For the text-containing cell, return its midpoint in (x, y) coordinate format. 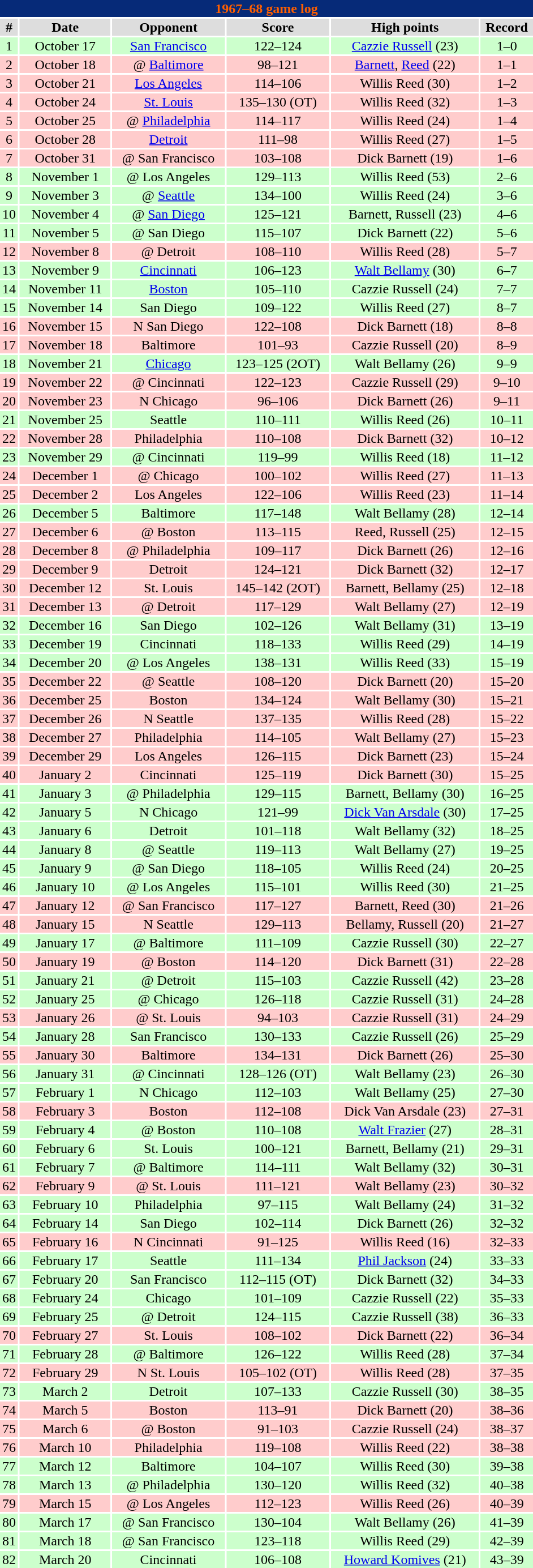
15–22 (507, 719)
December 6 (65, 532)
December 19 (65, 644)
Barnett, Reed (22) (405, 65)
111–109 (278, 943)
25–29 (507, 1036)
55 (9, 1055)
28–31 (507, 1130)
100–102 (278, 476)
Opponent (168, 27)
February 6 (65, 1148)
2 (9, 65)
Barnett, Bellamy (21) (405, 1148)
February 1 (65, 1092)
39 (9, 756)
130–104 (278, 1522)
Cazzie Russell (29) (405, 382)
January 31 (65, 1074)
38–36 (507, 1410)
16–25 (507, 793)
38–35 (507, 1391)
12–19 (507, 606)
November 18 (65, 345)
March 2 (65, 1391)
February 20 (65, 1279)
November 3 (65, 195)
126–122 (278, 1354)
February 29 (65, 1373)
41–39 (507, 1522)
107–133 (278, 1391)
February 4 (65, 1130)
16 (9, 326)
Dick Barnett (18) (405, 326)
124–115 (278, 1317)
January 15 (65, 924)
58 (9, 1111)
36–34 (507, 1335)
119–108 (278, 1447)
October 21 (65, 83)
4 (9, 102)
February 16 (65, 1242)
3 (9, 83)
26–30 (507, 1074)
126–115 (278, 756)
62 (9, 1186)
138–131 (278, 663)
Cazzie Russell (26) (405, 1036)
Walt Bellamy (25) (405, 1092)
12–17 (507, 569)
January 26 (65, 1018)
December 8 (65, 550)
1–5 (507, 139)
101–118 (278, 831)
February 7 (65, 1167)
134–124 (278, 700)
122–106 (278, 494)
24–29 (507, 1018)
November 4 (65, 214)
Howard Komives (21) (405, 1560)
38 (9, 737)
January 5 (65, 812)
Reed, Russell (25) (405, 532)
122–124 (278, 46)
113–91 (278, 1410)
52 (9, 999)
39–38 (507, 1466)
70 (9, 1335)
77 (9, 1466)
January 3 (65, 793)
October 28 (65, 139)
31 (9, 606)
112–123 (278, 1503)
32 (9, 625)
February 28 (65, 1354)
8–9 (507, 345)
March 10 (65, 1447)
January 28 (65, 1036)
Cazzie Russell (23) (405, 46)
18–25 (507, 831)
December 20 (65, 663)
33 (9, 644)
103–108 (278, 158)
15–23 (507, 737)
118–105 (278, 868)
5 (9, 121)
Dick Van Arsdale (30) (405, 812)
44 (9, 849)
Cazzie Russell (42) (405, 980)
35–33 (507, 1298)
40–39 (507, 1503)
12 (9, 251)
74 (9, 1410)
61 (9, 1167)
117–129 (278, 606)
108–120 (278, 681)
23 (9, 457)
31–32 (507, 1204)
Phil Jackson (24) (405, 1261)
November 5 (65, 233)
November 28 (65, 438)
59 (9, 1130)
Walt Bellamy (28) (405, 513)
47 (9, 905)
25 (9, 494)
102–126 (278, 625)
126–118 (278, 999)
21–26 (507, 905)
111–134 (278, 1261)
101–109 (278, 1298)
135–130 (OT) (278, 102)
Bellamy, Russell (20) (405, 924)
123–125 (2OT) (278, 364)
111–98 (278, 139)
1–6 (507, 158)
32–33 (507, 1242)
67 (9, 1279)
27 (9, 532)
21–27 (507, 924)
10–12 (507, 438)
9–9 (507, 364)
November 22 (65, 382)
37 (9, 719)
91–103 (278, 1429)
January 25 (65, 999)
Willis Reed (23) (405, 494)
12–18 (507, 588)
December 2 (65, 494)
February 10 (65, 1204)
112–108 (278, 1111)
Dick Barnett (19) (405, 158)
30–32 (507, 1186)
December 25 (65, 700)
October 17 (65, 46)
54 (9, 1036)
December 9 (65, 569)
37–34 (507, 1354)
November 21 (65, 364)
2–6 (507, 177)
69 (9, 1317)
Willis Reed (18) (405, 457)
35 (9, 681)
21–25 (507, 887)
115–103 (278, 980)
October 31 (65, 158)
53 (9, 1018)
6–7 (507, 270)
January 10 (65, 887)
3–6 (507, 195)
Willis Reed (33) (405, 663)
27–31 (507, 1111)
137–135 (278, 719)
112–115 (OT) (278, 1279)
High points (405, 27)
34–33 (507, 1279)
1–2 (507, 83)
108–110 (278, 251)
14 (9, 289)
125–119 (278, 775)
1967–68 game log (266, 8)
109–122 (278, 307)
Date (65, 27)
134–100 (278, 195)
January 12 (65, 905)
November 11 (65, 289)
32–32 (507, 1223)
40 (9, 775)
76 (9, 1447)
64 (9, 1223)
13–19 (507, 625)
November 25 (65, 420)
10 (9, 214)
1–0 (507, 46)
115–101 (278, 887)
122–123 (278, 382)
24 (9, 476)
45 (9, 868)
121–99 (278, 812)
125–121 (278, 214)
1–1 (507, 65)
114–120 (278, 962)
5–6 (507, 233)
19–25 (507, 849)
15–24 (507, 756)
1–3 (507, 102)
October 25 (65, 121)
30–31 (507, 1167)
134–131 (278, 1055)
57 (9, 1092)
105–110 (278, 289)
30 (9, 588)
7–7 (507, 289)
Barnett, Russell (23) (405, 214)
43–39 (507, 1560)
January 30 (65, 1055)
71 (9, 1354)
43 (9, 831)
129–115 (278, 793)
56 (9, 1074)
36–33 (507, 1317)
106–108 (278, 1560)
20 (9, 401)
March 13 (65, 1485)
12–16 (507, 550)
24–28 (507, 999)
98–121 (278, 65)
March 17 (65, 1522)
12–14 (507, 513)
94–103 (278, 1018)
Cazzie Russell (38) (405, 1317)
26 (9, 513)
January 21 (65, 980)
113–115 (278, 532)
8–8 (507, 326)
December 27 (65, 737)
Cazzie Russell (20) (405, 345)
6 (9, 139)
Barnett, Bellamy (25) (405, 588)
114–117 (278, 121)
22 (9, 438)
123–118 (278, 1541)
40–38 (507, 1485)
March 18 (65, 1541)
November 23 (65, 401)
March 5 (65, 1410)
100–121 (278, 1148)
Dick Van Arsdale (23) (405, 1111)
Dick Barnett (30) (405, 775)
11–13 (507, 476)
N San Diego (168, 326)
130–120 (278, 1485)
75 (9, 1429)
December 13 (65, 606)
Walt Bellamy (24) (405, 1204)
# (9, 27)
January 8 (65, 849)
7 (9, 158)
65 (9, 1242)
79 (9, 1503)
27–30 (507, 1092)
9–10 (507, 382)
20–25 (507, 868)
October 18 (65, 65)
February 9 (65, 1186)
19 (9, 382)
33–33 (507, 1261)
106–123 (278, 270)
97–115 (278, 1204)
February 17 (65, 1261)
128–126 (OT) (278, 1074)
5–7 (507, 251)
21 (9, 420)
January 6 (65, 831)
50 (9, 962)
101–93 (278, 345)
11–12 (507, 457)
January 19 (65, 962)
February 24 (65, 1298)
8 (9, 177)
114–106 (278, 83)
118–133 (278, 644)
41 (9, 793)
12–15 (507, 532)
February 3 (65, 1111)
112–103 (278, 1092)
104–107 (278, 1466)
November 8 (65, 251)
January 17 (65, 943)
82 (9, 1560)
122–108 (278, 326)
46 (9, 887)
124–121 (278, 569)
March 15 (65, 1503)
December 1 (65, 476)
17 (9, 345)
14–19 (507, 644)
117–127 (278, 905)
36 (9, 700)
October 24 (65, 102)
114–111 (278, 1167)
68 (9, 1298)
73 (9, 1391)
29 (9, 569)
December 12 (65, 588)
Walt Frazier (27) (405, 1130)
Willis Reed (22) (405, 1447)
60 (9, 1148)
29–31 (507, 1148)
72 (9, 1373)
Barnett, Reed (30) (405, 905)
23–28 (507, 980)
48 (9, 924)
25–30 (507, 1055)
78 (9, 1485)
November 9 (65, 270)
96–106 (278, 401)
119–99 (278, 457)
December 5 (65, 513)
Willis Reed (53) (405, 177)
28 (9, 550)
December 16 (65, 625)
38–37 (507, 1429)
Dick Barnett (23) (405, 756)
102–114 (278, 1223)
December 22 (65, 681)
63 (9, 1204)
18 (9, 364)
Willis Reed (16) (405, 1242)
Cazzie Russell (22) (405, 1298)
8–7 (507, 307)
December 29 (65, 756)
111–121 (278, 1186)
66 (9, 1261)
49 (9, 943)
145–142 (2OT) (278, 588)
117–148 (278, 513)
November 29 (65, 457)
January 9 (65, 868)
Dick Barnett (31) (405, 962)
February 14 (65, 1223)
51 (9, 980)
1–4 (507, 121)
91–125 (278, 1242)
N St. Louis (168, 1373)
15–25 (507, 775)
34 (9, 663)
42–39 (507, 1541)
November 14 (65, 307)
11 (9, 233)
11–14 (507, 494)
March 6 (65, 1429)
December 26 (65, 719)
Score (278, 27)
38–38 (507, 1447)
November 15 (65, 326)
119–113 (278, 849)
80 (9, 1522)
15 (9, 307)
42 (9, 812)
15–19 (507, 663)
13 (9, 270)
105–102 (OT) (278, 1373)
81 (9, 1541)
February 25 (65, 1317)
March 20 (65, 1560)
9–11 (507, 401)
January 2 (65, 775)
November 1 (65, 177)
Walt Bellamy (31) (405, 625)
115–107 (278, 233)
110–111 (278, 420)
17–25 (507, 812)
22–27 (507, 943)
108–102 (278, 1335)
Record (507, 27)
Barnett, Bellamy (30) (405, 793)
March 12 (65, 1466)
1 (9, 46)
4–6 (507, 214)
130–133 (278, 1036)
15–20 (507, 681)
N Cincinnati (168, 1242)
109–117 (278, 550)
114–105 (278, 737)
9 (9, 195)
10–11 (507, 420)
15–21 (507, 700)
February 27 (65, 1335)
37–35 (507, 1373)
22–28 (507, 962)
